Scan for the cell matching the given text and deliver its [X, Y] coordinate at center. 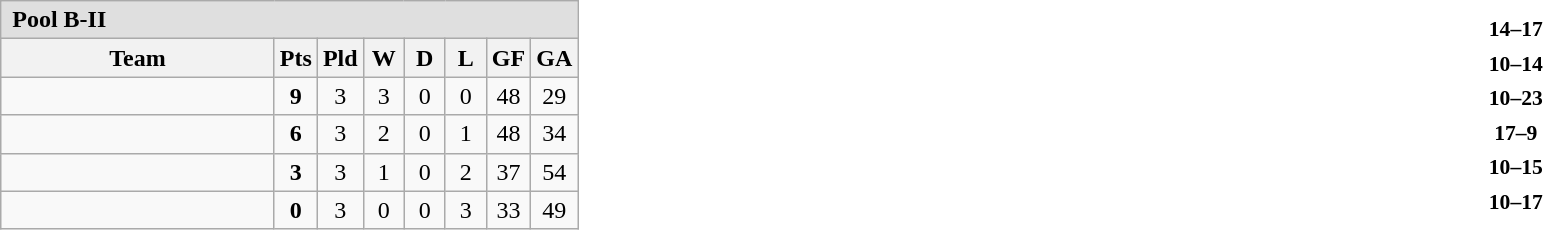
9 [296, 96]
D [424, 58]
Pts [296, 58]
54 [554, 172]
6 [296, 134]
W [384, 58]
34 [554, 134]
49 [554, 210]
37 [508, 172]
Pool B-II [290, 20]
Team [138, 58]
GA [554, 58]
33 [508, 210]
29 [554, 96]
GF [508, 58]
Pld [340, 58]
L [466, 58]
